Locate the cell with the specified text and output its (x, y) center coordinate. 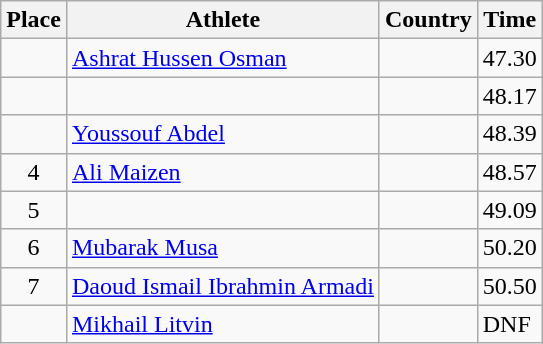
Youssouf Abdel (222, 134)
Athlete (222, 20)
5 (34, 210)
50.50 (510, 286)
Mubarak Musa (222, 248)
50.20 (510, 248)
Time (510, 20)
7 (34, 286)
Daoud Ismail Ibrahmin Armadi (222, 286)
48.57 (510, 172)
4 (34, 172)
Ali Maizen (222, 172)
Place (34, 20)
48.17 (510, 96)
Mikhail Litvin (222, 324)
Ashrat Hussen Osman (222, 58)
49.09 (510, 210)
DNF (510, 324)
Country (428, 20)
48.39 (510, 134)
47.30 (510, 58)
6 (34, 248)
